Detect which cell encompasses the target text, then output its [X, Y] center coordinate. 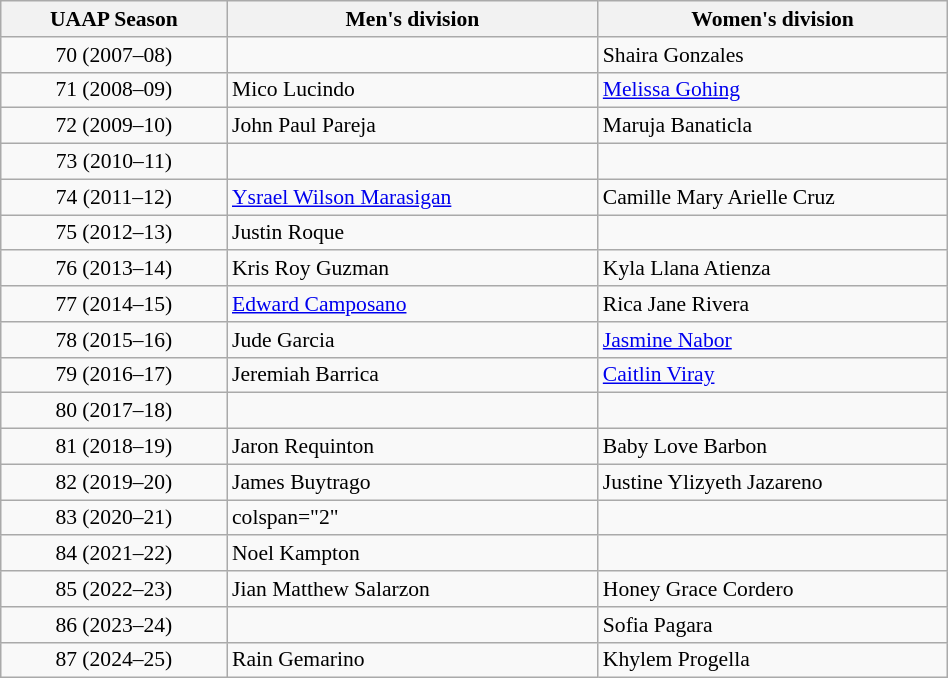
Jian Matthew Salarzon [412, 589]
77 (2014–15) [114, 304]
Noel Kampton [412, 554]
Edward Camposano [412, 304]
Baby Love Barbon [772, 447]
79 (2016–17) [114, 375]
84 (2021–22) [114, 554]
Khylem Progella [772, 660]
John Paul Pareja [412, 126]
Kris Roy Guzman [412, 269]
Camille Mary Arielle Cruz [772, 197]
Jaron Requinton [412, 447]
81 (2018–19) [114, 447]
72 (2009–10) [114, 126]
Kyla Llana Atienza [772, 269]
71 (2008–09) [114, 90]
Justin Roque [412, 233]
74 (2011–12) [114, 197]
78 (2015–16) [114, 340]
Rain Gemarino [412, 660]
Maruja Banaticla [772, 126]
Melissa Gohing [772, 90]
Justine Ylizyeth Jazareno [772, 482]
85 (2022–23) [114, 589]
UAAP Season [114, 19]
83 (2020–21) [114, 518]
Jude Garcia [412, 340]
70 (2007–08) [114, 55]
87 (2024–25) [114, 660]
Shaira Gonzales [772, 55]
Jeremiah Barrica [412, 375]
76 (2013–14) [114, 269]
73 (2010–11) [114, 162]
Sofia Pagara [772, 625]
86 (2023–24) [114, 625]
Honey Grace Cordero [772, 589]
Jasmine Nabor [772, 340]
Caitlin Viray [772, 375]
colspan="2" [412, 518]
Ysrael Wilson Marasigan [412, 197]
80 (2017–18) [114, 411]
Women's division [772, 19]
Mico Lucindo [412, 90]
Men's division [412, 19]
Rica Jane Rivera [772, 304]
James Buytrago [412, 482]
75 (2012–13) [114, 233]
82 (2019–20) [114, 482]
